Search for the cell housing the specified text and yield its [x, y] center coordinate. 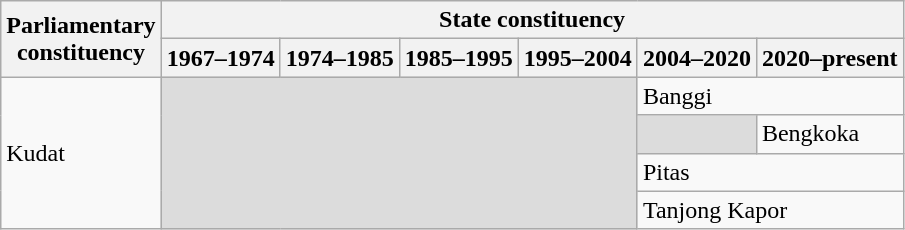
1967–1974 [220, 58]
Kudat [81, 153]
1974–1985 [340, 58]
Tanjong Kapor [770, 210]
State constituency [532, 20]
2004–2020 [696, 58]
1985–1995 [458, 58]
Pitas [770, 172]
Parliamentaryconstituency [81, 39]
1995–2004 [578, 58]
Bengkoka [830, 134]
2020–present [830, 58]
Banggi [770, 96]
